Locate the cell with the specified text and output its [X, Y] center coordinate. 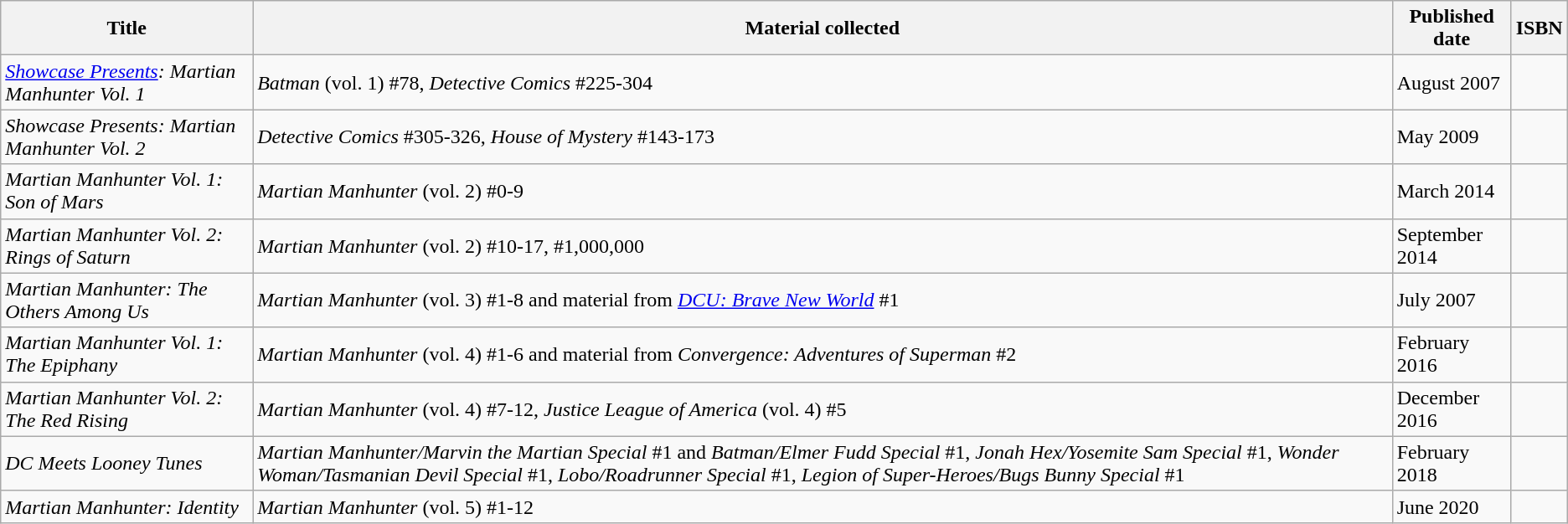
Showcase Presents: Martian Manhunter Vol. 1 [127, 82]
March 2014 [1452, 191]
December 2016 [1452, 408]
Material collected [823, 28]
Title [127, 28]
Martian Manhunter Vol. 1: The Epiphany [127, 355]
Martian Manhunter Vol. 2: Rings of Saturn [127, 246]
Martian Manhunter: The Others Among Us [127, 300]
February 2018 [1452, 464]
Martian Manhunter: Identity [127, 506]
June 2020 [1452, 506]
Martian Manhunter (vol. 2) #0-9 [823, 191]
Showcase Presents: Martian Manhunter Vol. 2 [127, 137]
February 2016 [1452, 355]
Martian Manhunter (vol. 3) #1-8 and material from DCU: Brave New World #1 [823, 300]
Martian Manhunter (vol. 4) #1-6 and material from Convergence: Adventures of Superman #2 [823, 355]
DC Meets Looney Tunes [127, 464]
Detective Comics #305-326, House of Mystery #143-173 [823, 137]
Martian Manhunter (vol. 2) #10-17, #1,000,000 [823, 246]
ISBN [1540, 28]
Published date [1452, 28]
September 2014 [1452, 246]
August 2007 [1452, 82]
Martian Manhunter Vol. 1: Son of Mars [127, 191]
May 2009 [1452, 137]
Batman (vol. 1) #78, Detective Comics #225-304 [823, 82]
July 2007 [1452, 300]
Martian Manhunter (vol. 5) #1-12 [823, 506]
Martian Manhunter (vol. 4) #7-12, Justice League of America (vol. 4) #5 [823, 408]
Martian Manhunter Vol. 2: The Red Rising [127, 408]
